Detect which cell encompasses the target text, then output its (X, Y) center coordinate. 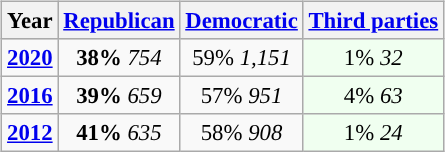
38% 754 (119, 58)
57% 951 (242, 96)
4% 63 (373, 96)
2012 (30, 133)
Third parties (373, 21)
39% 659 (119, 96)
2016 (30, 96)
58% 908 (242, 133)
Democratic (242, 21)
Year (30, 21)
2020 (30, 58)
1% 24 (373, 133)
1% 32 (373, 58)
Republican (119, 21)
59% 1,151 (242, 58)
41% 635 (119, 133)
